Find where the given text appears and provide that cell's center as (x, y) coordinate. 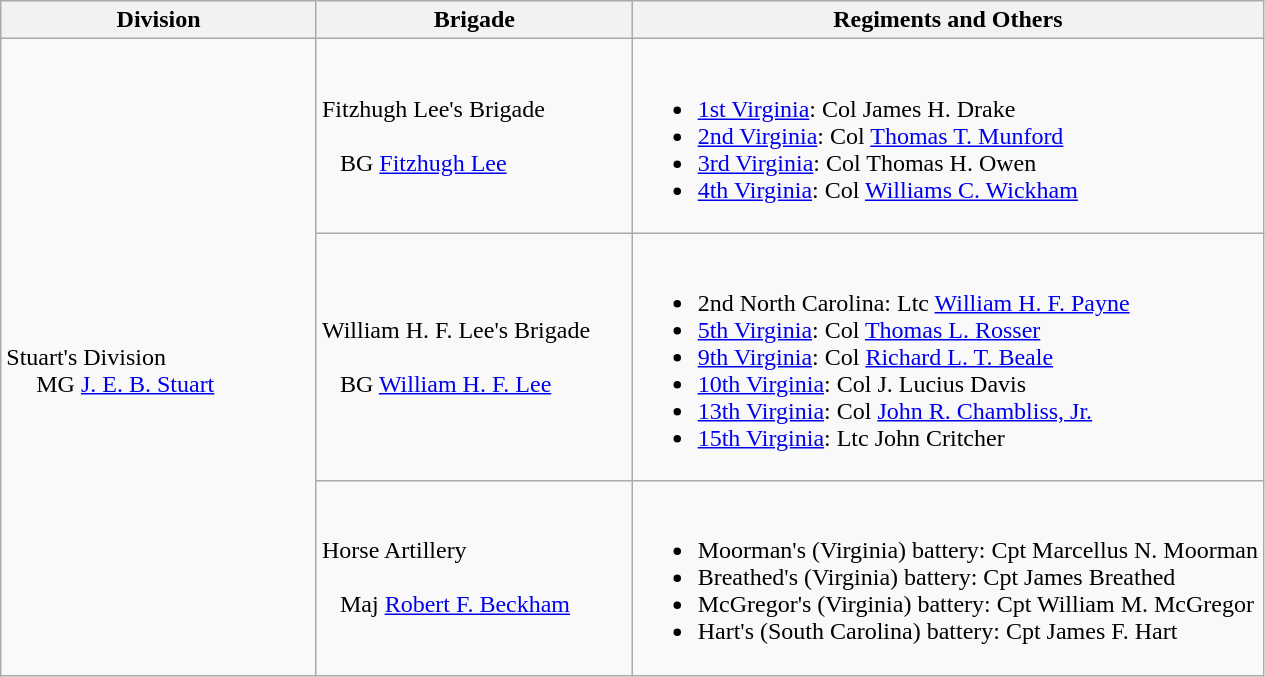
Division (159, 20)
Fitzhugh Lee's Brigade BG Fitzhugh Lee (474, 136)
Regiments and Others (948, 20)
Brigade (474, 20)
Horse Artillery Maj Robert F. Beckham (474, 578)
1st Virginia: Col James H. Drake2nd Virginia: Col Thomas T. Munford3rd Virginia: Col Thomas H. Owen4th Virginia: Col Williams C. Wickham (948, 136)
Stuart's Division MG J. E. B. Stuart (159, 357)
William H. F. Lee's Brigade BG William H. F. Lee (474, 357)
